Detect which cell encompasses the target text, then output its (x, y) center coordinate. 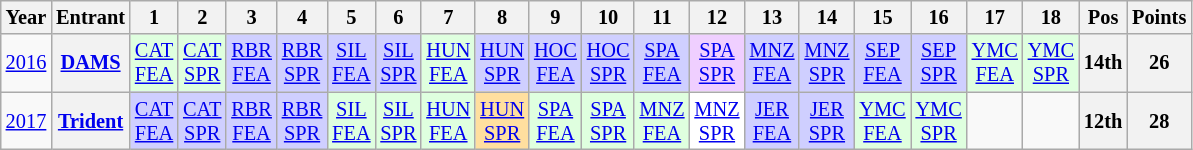
18 (1051, 17)
16 (939, 17)
14th (1103, 63)
9 (556, 17)
Entrant (90, 17)
JERFEA (772, 121)
14 (826, 17)
12 (716, 17)
1 (154, 17)
8 (502, 17)
HOCSPR (608, 63)
5 (351, 17)
Year (26, 17)
10 (608, 17)
3 (251, 17)
6 (398, 17)
12th (1103, 121)
4 (302, 17)
Pos (1103, 17)
17 (995, 17)
11 (662, 17)
Trident (90, 121)
26 (1159, 63)
28 (1159, 121)
HOCFEA (556, 63)
2016 (26, 63)
SEPSPR (939, 63)
2017 (26, 121)
15 (882, 17)
7 (448, 17)
SEPFEA (882, 63)
DAMS (90, 63)
13 (772, 17)
2 (202, 17)
Points (1159, 17)
JERSPR (826, 121)
